Search for the cell housing the specified text and yield its [x, y] center coordinate. 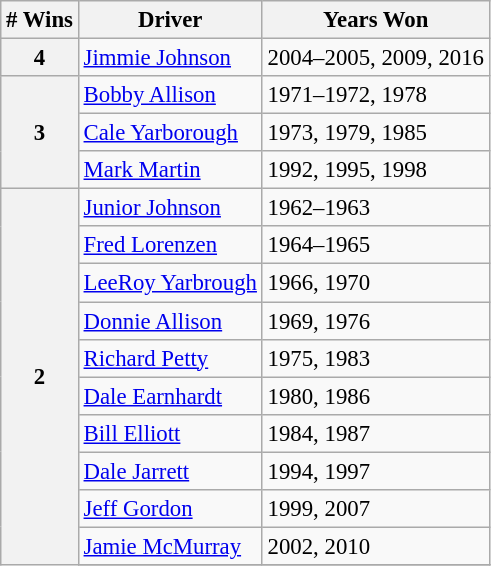
# Wins [40, 20]
Fred Lorenzen [170, 245]
Bobby Allison [170, 95]
1999, 2007 [376, 509]
LeeRoy Yarbrough [170, 283]
Jeff Gordon [170, 509]
Driver [170, 20]
Mark Martin [170, 170]
Jimmie Johnson [170, 58]
1962–1963 [376, 208]
Dale Earnhardt [170, 396]
1992, 1995, 1998 [376, 170]
1975, 1983 [376, 358]
1964–1965 [376, 245]
1971–1972, 1978 [376, 95]
Richard Petty [170, 358]
Bill Elliott [170, 433]
Jamie McMurray [170, 546]
Years Won [376, 20]
Dale Jarrett [170, 471]
1980, 1986 [376, 396]
2 [40, 377]
2004–2005, 2009, 2016 [376, 58]
Junior Johnson [170, 208]
1984, 1987 [376, 433]
2002, 2010 [376, 546]
1973, 1979, 1985 [376, 133]
1966, 1970 [376, 283]
4 [40, 58]
3 [40, 132]
1969, 1976 [376, 321]
Cale Yarborough [170, 133]
1994, 1997 [376, 471]
Donnie Allison [170, 321]
